Provide the [X, Y] coordinate of the cell's center where the given text is located.  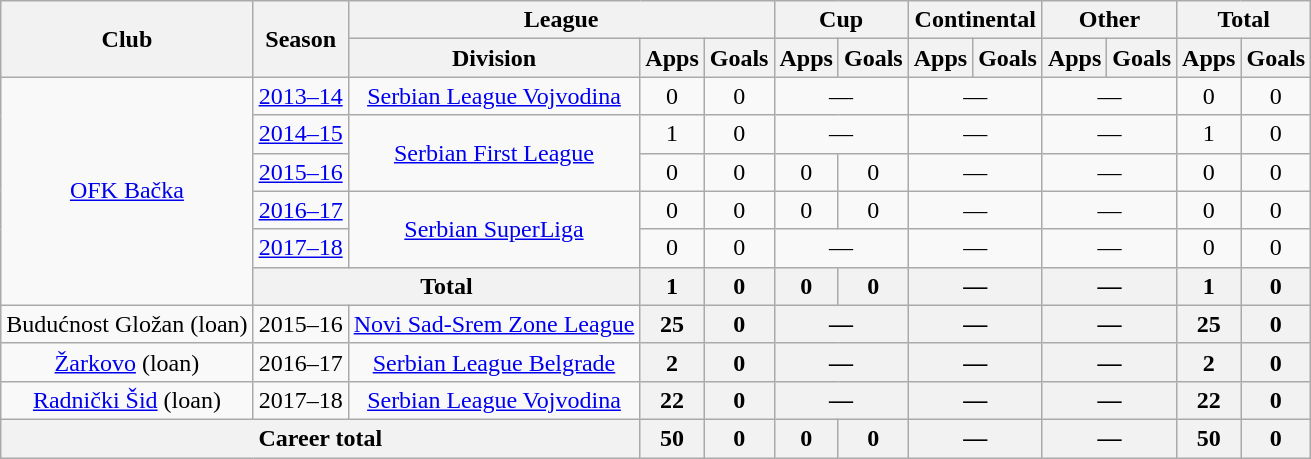
Other [1109, 20]
2013–14 [300, 96]
Serbian League Belgrade [494, 362]
League [561, 20]
Radnički Šid (loan) [127, 400]
Budućnost Gložan (loan) [127, 324]
Season [300, 39]
Žarkovo (loan) [127, 362]
Career total [320, 438]
Club [127, 39]
Continental [975, 20]
Novi Sad-Srem Zone League [494, 324]
Cup [841, 20]
Serbian First League [494, 153]
Division [494, 58]
OFK Bačka [127, 191]
2014–15 [300, 134]
Serbian SuperLiga [494, 229]
